Output the [x, y] coordinate of the center of the cell containing the given text.  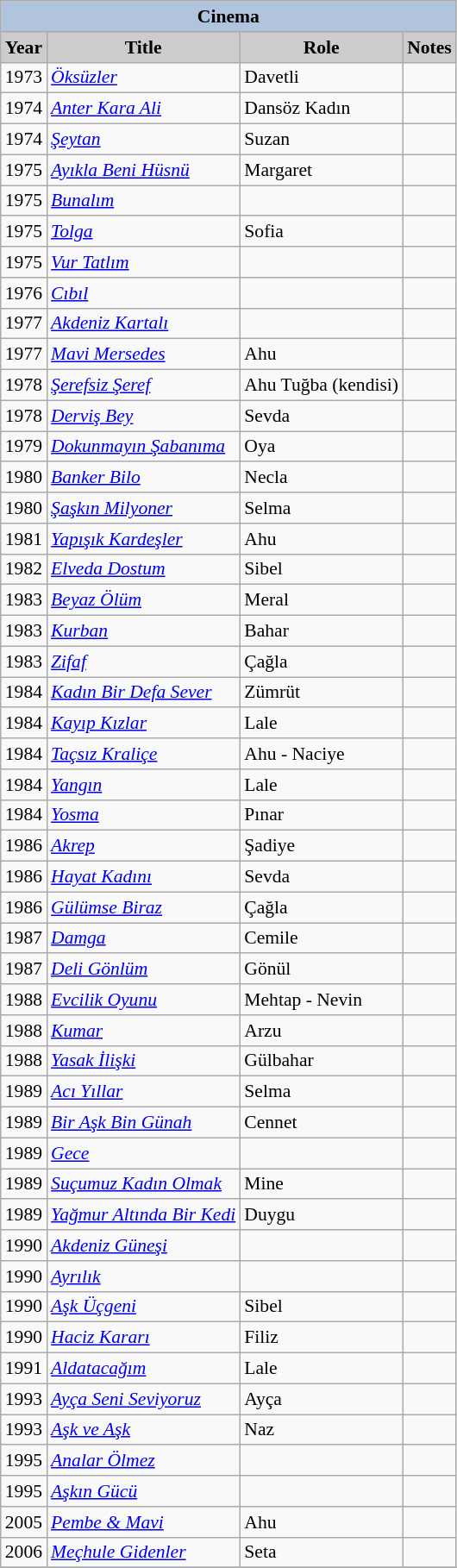
Aşkın Gücü [143, 1491]
Filiz [321, 1338]
Mavi Mersedes [143, 354]
Aşk ve Aşk [143, 1430]
1979 [24, 447]
Cennet [321, 1123]
Meral [321, 600]
Margaret [321, 170]
1981 [24, 539]
Naz [321, 1430]
Şerefsiz Şeref [143, 386]
Ayça Seni Seviyoruz [143, 1399]
Hayat Kadını [143, 877]
Pembe & Mavi [143, 1522]
Meçhule Gidenler [143, 1552]
Aldatacağım [143, 1369]
Şadiye [321, 846]
Akrep [143, 846]
1973 [24, 78]
Ahu Tuğba (kendisi) [321, 386]
Yağmur Altında Bir Kedi [143, 1215]
Kumar [143, 1031]
Ayça [321, 1399]
Taçsız Kraliçe [143, 754]
Gönül [321, 969]
Gece [143, 1153]
Acı Yıllar [143, 1092]
Kadın Bir Defa Sever [143, 693]
1976 [24, 293]
Elveda Dostum [143, 569]
Tolga [143, 232]
Yasak İlişki [143, 1061]
Zifaf [143, 662]
Title [143, 47]
Kurban [143, 631]
Notes [429, 47]
Pınar [321, 815]
Year [24, 47]
Deli Gönlüm [143, 969]
Analar Ölmez [143, 1461]
Banker Bilo [143, 478]
Seta [321, 1552]
Yosma [143, 815]
Dokunmayın Şabanıma [143, 447]
Suçumuz Kadın Olmak [143, 1184]
Ahu - Naciye [321, 754]
Bahar [321, 631]
Davetli [321, 78]
Yangın [143, 785]
Zümrüt [321, 693]
Öksüzler [143, 78]
Akdeniz Kartalı [143, 323]
Kayıp Kızlar [143, 724]
Şaşkın Milyoner [143, 508]
2005 [24, 1522]
Evcilik Oyunu [143, 1000]
Mine [321, 1184]
Oya [321, 447]
Sofia [321, 232]
Ayrılık [143, 1276]
Beyaz Ölüm [143, 600]
Gülbahar [321, 1061]
Akdeniz Güneşi [143, 1245]
Haciz Kararı [143, 1338]
Aşk Üçgeni [143, 1307]
Anter Kara Ali [143, 109]
Cinema [228, 16]
Suzan [321, 140]
Bir Aşk Bin Günah [143, 1123]
1982 [24, 569]
Necla [321, 478]
Arzu [321, 1031]
Cıbıl [143, 293]
Cemile [321, 938]
Duygu [321, 1215]
Mehtap - Nevin [321, 1000]
Ayıkla Beni Hüsnü [143, 170]
Role [321, 47]
Derviş Bey [143, 416]
Damga [143, 938]
Gülümse Biraz [143, 907]
Şeytan [143, 140]
Yapışık Kardeşler [143, 539]
Dansöz Kadın [321, 109]
1991 [24, 1369]
Vur Tatlım [143, 262]
Bunalım [143, 201]
2006 [24, 1552]
